For the text-containing cell, return its midpoint in (x, y) coordinate format. 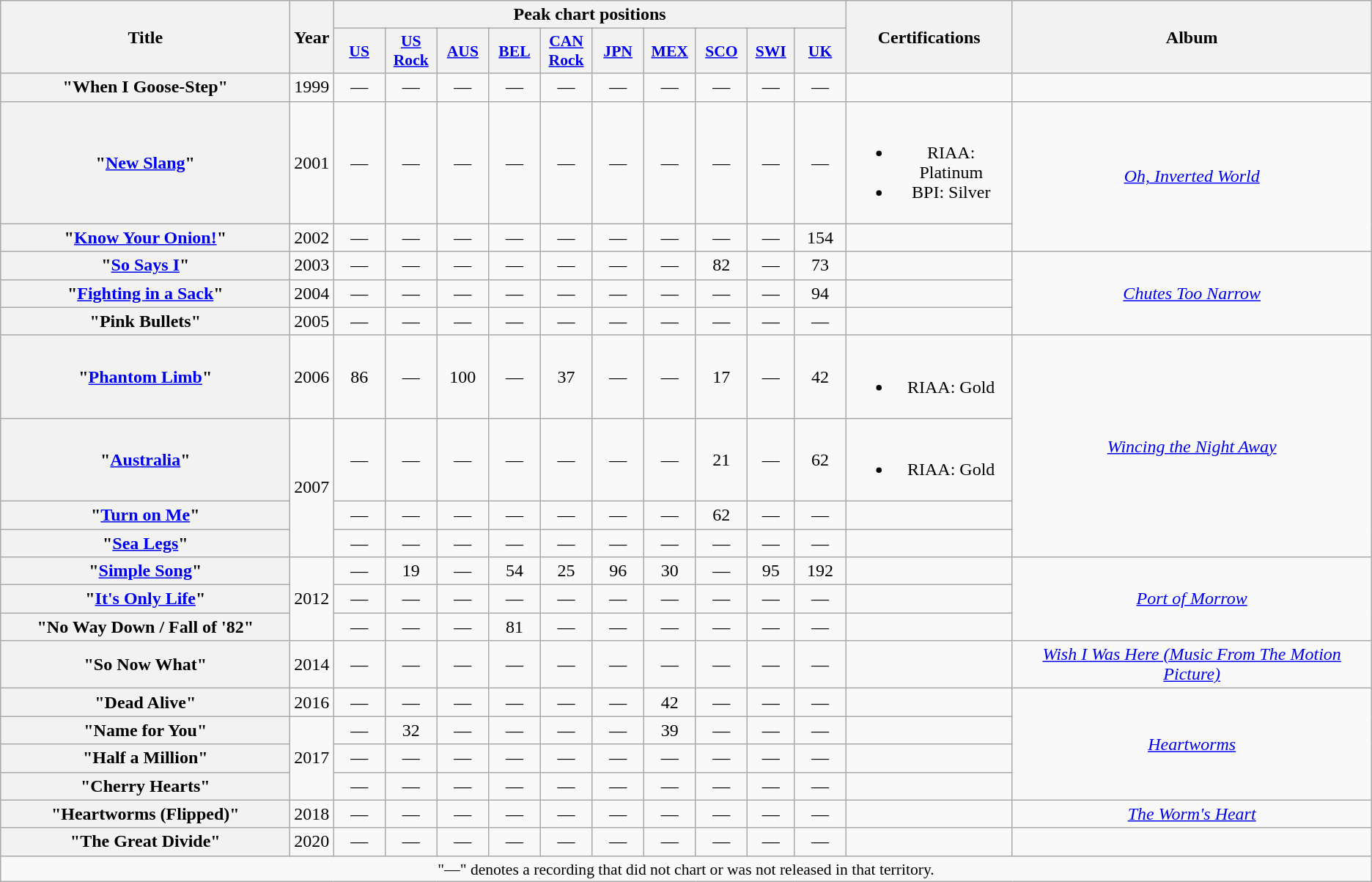
154 (821, 238)
30 (670, 571)
UK (821, 51)
"Dead Alive" (145, 702)
AUS (463, 51)
Year (312, 37)
2020 (312, 842)
2004 (312, 293)
95 (771, 571)
"Name for You" (145, 730)
2007 (312, 487)
54 (514, 571)
21 (721, 459)
73 (821, 265)
2017 (312, 758)
2006 (312, 377)
2001 (312, 163)
2014 (312, 664)
94 (821, 293)
RIAA: PlatinumBPI: Silver (929, 163)
1999 (312, 87)
25 (566, 571)
"Know Your Onion!" (145, 238)
100 (463, 377)
37 (566, 377)
"No Way Down / Fall of '82" (145, 627)
"Pink Bullets" (145, 321)
BEL (514, 51)
32 (410, 730)
JPN (619, 51)
"Phantom Limb" (145, 377)
39 (670, 730)
Certifications (929, 37)
Port of Morrow (1192, 599)
"Simple Song" (145, 571)
"Sea Legs" (145, 543)
The Worm's Heart (1192, 814)
Wish I Was Here (Music From The Motion Picture) (1192, 664)
82 (721, 265)
"Turn on Me" (145, 515)
Oh, Inverted World (1192, 176)
USRock (410, 51)
2002 (312, 238)
17 (721, 377)
86 (359, 377)
"So Now What" (145, 664)
Wincing the Night Away (1192, 446)
"When I Goose-Step" (145, 87)
"So Says I" (145, 265)
"New Slang" (145, 163)
Heartworms (1192, 744)
"It's Only Life" (145, 599)
2012 (312, 599)
"—" denotes a recording that did not chart or was not released in that territory. (686, 869)
81 (514, 627)
"Australia" (145, 459)
CANRock (566, 51)
2018 (312, 814)
SWI (771, 51)
Chutes Too Narrow (1192, 293)
19 (410, 571)
"Heartworms (Flipped)" (145, 814)
Peak chart positions (589, 15)
"The Great Divide" (145, 842)
"Fighting in a Sack" (145, 293)
192 (821, 571)
2003 (312, 265)
Title (145, 37)
"Half a Million" (145, 758)
SCO (721, 51)
96 (619, 571)
2005 (312, 321)
Album (1192, 37)
2016 (312, 702)
MEX (670, 51)
US (359, 51)
"Cherry Hearts" (145, 786)
